Output the (x, y) coordinate of the center of the cell containing the given text.  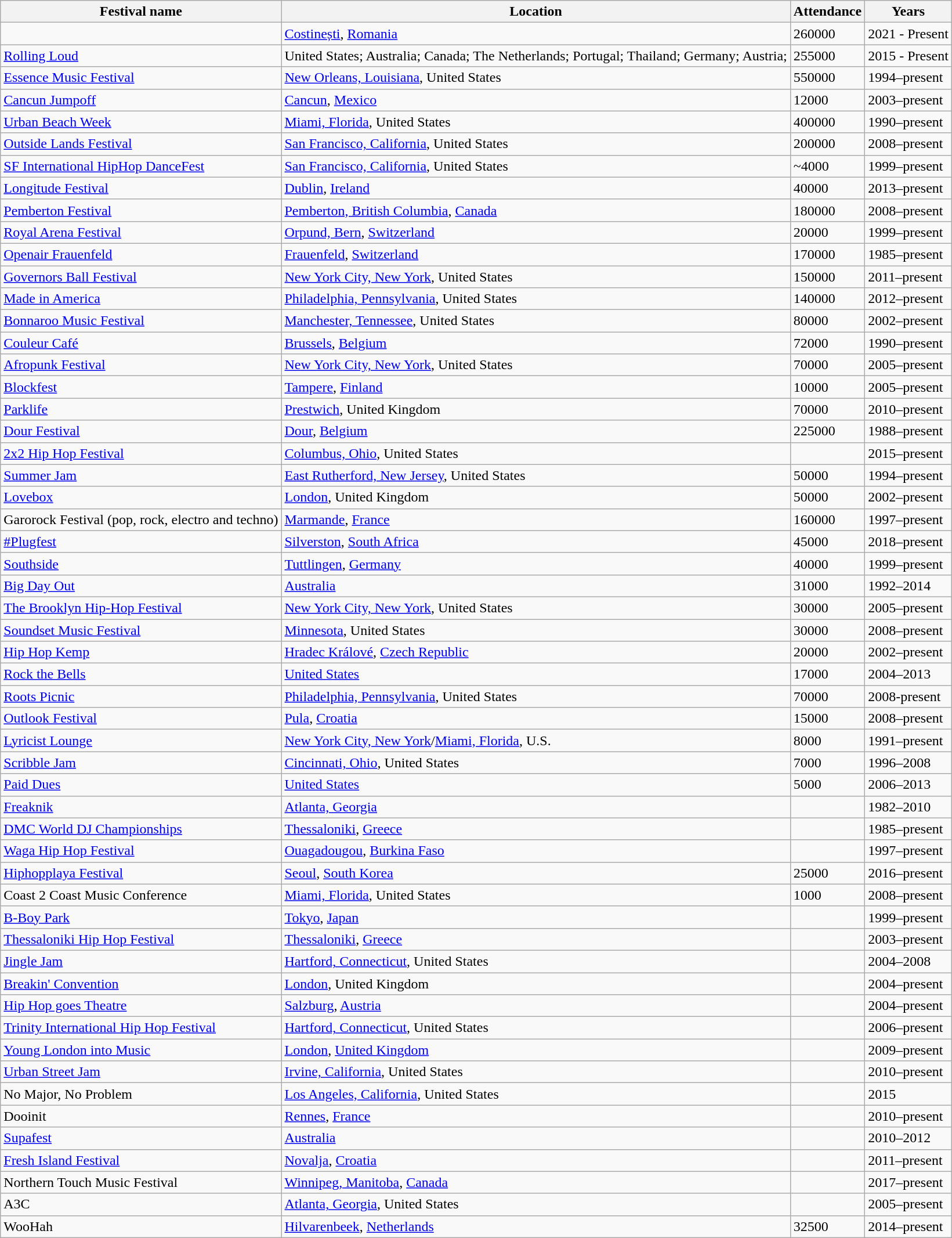
Rock the Bells (141, 674)
400000 (827, 122)
Marmande, France (536, 519)
Couleur Café (141, 343)
Essence Music Festival (141, 78)
225000 (827, 431)
Prestwich, United Kingdom (536, 409)
550000 (827, 78)
2006–present (908, 1028)
Governors Ball Festival (141, 277)
Orpund, Bern, Switzerland (536, 232)
Urban Beach Week (141, 122)
Breakin' Convention (141, 984)
Scribble Jam (141, 763)
12000 (827, 100)
2016–present (908, 873)
Pula, Croatia (536, 719)
31000 (827, 586)
Summer Jam (141, 475)
Roots Picnic (141, 696)
B-Boy Park (141, 917)
2009–present (908, 1050)
Los Angeles, California, United States (536, 1094)
260000 (827, 34)
2004–2008 (908, 961)
2008-present (908, 696)
Tampere, Finland (536, 387)
200000 (827, 144)
Rennes, France (536, 1116)
Fresh Island Festival (141, 1160)
Garorock Festival (pop, rock, electro and techno) (141, 519)
Seoul, South Korea (536, 873)
2012–present (908, 299)
8000 (827, 741)
Hiphopplaya Festival (141, 873)
Cancun Jumpoff (141, 100)
Hip Hop goes Theatre (141, 1006)
Southside (141, 564)
United States; Australia; Canada; The Netherlands; Portugal; Thailand; Germany; Austria; (536, 56)
Dour Festival (141, 431)
1982–2010 (908, 807)
2x2 Hip Hop Festival (141, 453)
Outside Lands Festival (141, 144)
Made in America (141, 299)
Coast 2 Coast Music Conference (141, 895)
Hilvarenbeek, Netherlands (536, 1226)
Dublin, Ireland (536, 188)
25000 (827, 873)
2004–2013 (908, 674)
1000 (827, 895)
45000 (827, 542)
Big Day Out (141, 586)
Salzburg, Austria (536, 1006)
The Brooklyn Hip-Hop Festival (141, 608)
1996–2008 (908, 763)
2015–present (908, 453)
170000 (827, 254)
Freaknik (141, 807)
Bonnaroo Music Festival (141, 321)
180000 (827, 210)
Attendance (827, 12)
Winnipeg, Manitoba, Canada (536, 1182)
Paid Dues (141, 785)
Manchester, Tennessee, United States (536, 321)
150000 (827, 277)
255000 (827, 56)
Soundset Music Festival (141, 630)
80000 (827, 321)
Thessaloniki Hip Hop Festival (141, 939)
Festival name (141, 12)
Blockfest (141, 387)
Openair Frauenfeld (141, 254)
Irvine, California, United States (536, 1072)
17000 (827, 674)
2021 - Present (908, 34)
Brussels, Belgium (536, 343)
Atlanta, Georgia (536, 807)
Years (908, 12)
~4000 (827, 166)
2010–2012 (908, 1138)
Frauenfeld, Switzerland (536, 254)
Lyricist Lounge (141, 741)
Longitude Festival (141, 188)
Pemberton Festival (141, 210)
Parklife (141, 409)
WooHah (141, 1226)
Dooinit (141, 1116)
No Major, No Problem (141, 1094)
2015 (908, 1094)
Urban Street Jam (141, 1072)
2013–present (908, 188)
5000 (827, 785)
2017–present (908, 1182)
Columbus, Ohio, United States (536, 453)
7000 (827, 763)
Hradec Králové, Czech Republic (536, 652)
72000 (827, 343)
Ouagadougou, Burkina Faso (536, 851)
New York City, New York/Miami, Florida, U.S. (536, 741)
DMC World DJ Championships (141, 829)
1988–present (908, 431)
Trinity International Hip Hop Festival (141, 1028)
15000 (827, 719)
A3C (141, 1204)
Young London into Music (141, 1050)
Rolling Loud (141, 56)
Afropunk Festival (141, 365)
10000 (827, 387)
Location (536, 12)
Silverston, South Africa (536, 542)
140000 (827, 299)
1991–present (908, 741)
2015 - Present (908, 56)
Outlook Festival (141, 719)
Tokyo, Japan (536, 917)
Lovebox (141, 497)
Dour, Belgium (536, 431)
2014–present (908, 1226)
2006–2013 (908, 785)
New Orleans, Louisiana, United States (536, 78)
Novalja, Croatia (536, 1160)
SF International HipHop DanceFest (141, 166)
Costinești, Romania (536, 34)
Waga Hip Hop Festival (141, 851)
2018–present (908, 542)
Tuttlingen, Germany (536, 564)
1992–2014 (908, 586)
Minnesota, United States (536, 630)
#Plugfest (141, 542)
Royal Arena Festival (141, 232)
East Rutherford, New Jersey, United States (536, 475)
Cincinnati, Ohio, United States (536, 763)
Cancun, Mexico (536, 100)
32500 (827, 1226)
160000 (827, 519)
Supafest (141, 1138)
Northern Touch Music Festival (141, 1182)
Jingle Jam (141, 961)
Hip Hop Kemp (141, 652)
Atlanta, Georgia, United States (536, 1204)
Pemberton, British Columbia, Canada (536, 210)
